For the text-containing cell, return its midpoint in [x, y] coordinate format. 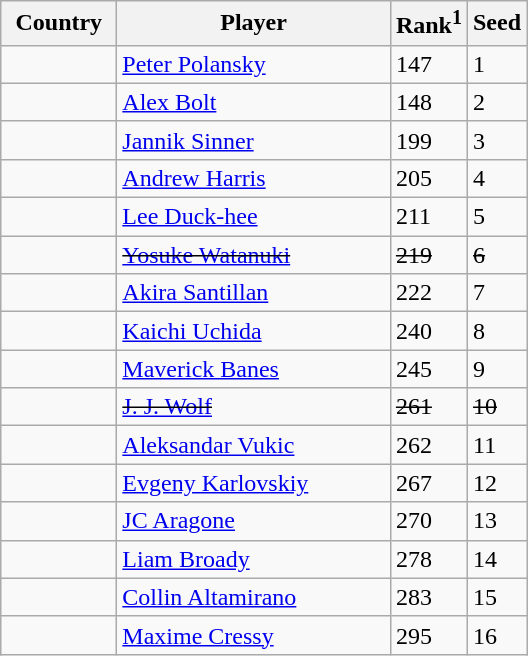
262 [428, 445]
283 [428, 597]
Country [59, 24]
267 [428, 483]
13 [496, 521]
148 [428, 102]
3 [496, 140]
10 [496, 407]
Collin Altamirano [254, 597]
Rank1 [428, 24]
4 [496, 178]
9 [496, 369]
8 [496, 331]
211 [428, 217]
245 [428, 369]
Andrew Harris [254, 178]
Maxime Cressy [254, 635]
1 [496, 64]
Jannik Sinner [254, 140]
11 [496, 445]
Evgeny Karlovskiy [254, 483]
15 [496, 597]
147 [428, 64]
J. J. Wolf [254, 407]
Player [254, 24]
7 [496, 293]
270 [428, 521]
222 [428, 293]
Akira Santillan [254, 293]
199 [428, 140]
5 [496, 217]
Lee Duck-hee [254, 217]
Aleksandar Vukic [254, 445]
261 [428, 407]
205 [428, 178]
14 [496, 559]
JC Aragone [254, 521]
16 [496, 635]
Liam Broady [254, 559]
240 [428, 331]
Yosuke Watanuki [254, 255]
278 [428, 559]
Peter Polansky [254, 64]
2 [496, 102]
Alex Bolt [254, 102]
Maverick Banes [254, 369]
219 [428, 255]
6 [496, 255]
12 [496, 483]
Seed [496, 24]
295 [428, 635]
Kaichi Uchida [254, 331]
